Locate the cell with the specified text and output its (x, y) center coordinate. 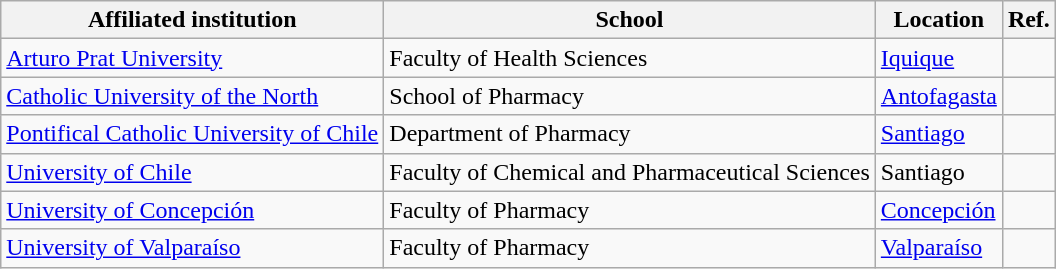
Affiliated institution (192, 20)
Antofagasta (938, 96)
Faculty of Chemical and Pharmaceutical Sciences (630, 172)
Faculty of Health Sciences (630, 58)
University of Chile (192, 172)
Catholic University of the North (192, 96)
Concepción (938, 210)
School of Pharmacy (630, 96)
University of Concepción (192, 210)
Valparaíso (938, 248)
Arturo Prat University (192, 58)
Ref. (1028, 20)
Department of Pharmacy (630, 134)
Pontifical Catholic University of Chile (192, 134)
Location (938, 20)
University of Valparaíso (192, 248)
School (630, 20)
Iquique (938, 58)
